For the text-containing cell, return its midpoint in (x, y) coordinate format. 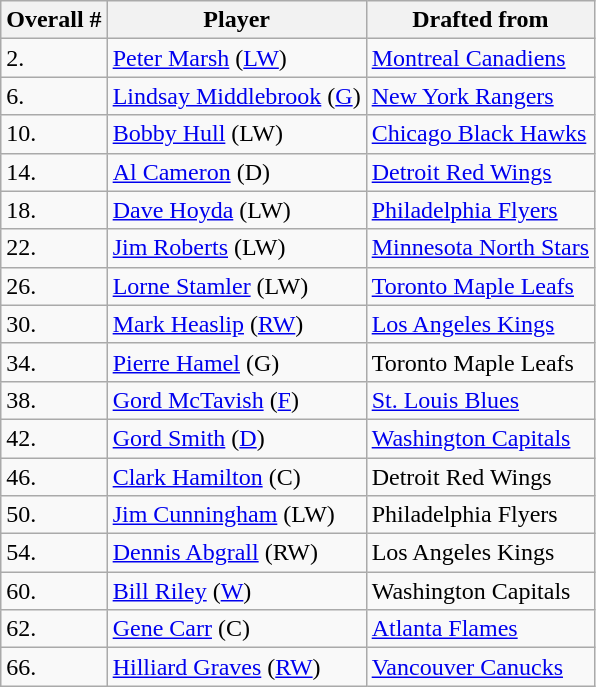
26. (54, 286)
Lindsay Middlebrook (G) (236, 96)
Chicago Black Hawks (480, 134)
Clark Hamilton (C) (236, 477)
Player (236, 20)
14. (54, 172)
Peter Marsh (LW) (236, 58)
Al Cameron (D) (236, 172)
Bobby Hull (LW) (236, 134)
46. (54, 477)
Lorne Stamler (LW) (236, 286)
Hilliard Graves (RW) (236, 667)
Gord McTavish (F) (236, 400)
54. (54, 553)
Bill Riley (W) (236, 591)
Atlanta Flames (480, 629)
6. (54, 96)
22. (54, 248)
Overall # (54, 20)
38. (54, 400)
Gene Carr (C) (236, 629)
50. (54, 515)
66. (54, 667)
Jim Cunningham (LW) (236, 515)
2. (54, 58)
St. Louis Blues (480, 400)
Montreal Canadiens (480, 58)
Vancouver Canucks (480, 667)
62. (54, 629)
18. (54, 210)
10. (54, 134)
New York Rangers (480, 96)
Pierre Hamel (G) (236, 362)
Mark Heaslip (RW) (236, 324)
Jim Roberts (LW) (236, 248)
Dennis Abgrall (RW) (236, 553)
Dave Hoyda (LW) (236, 210)
Minnesota North Stars (480, 248)
60. (54, 591)
42. (54, 438)
30. (54, 324)
Drafted from (480, 20)
Gord Smith (D) (236, 438)
34. (54, 362)
